For the text-containing cell, return its midpoint in [x, y] coordinate format. 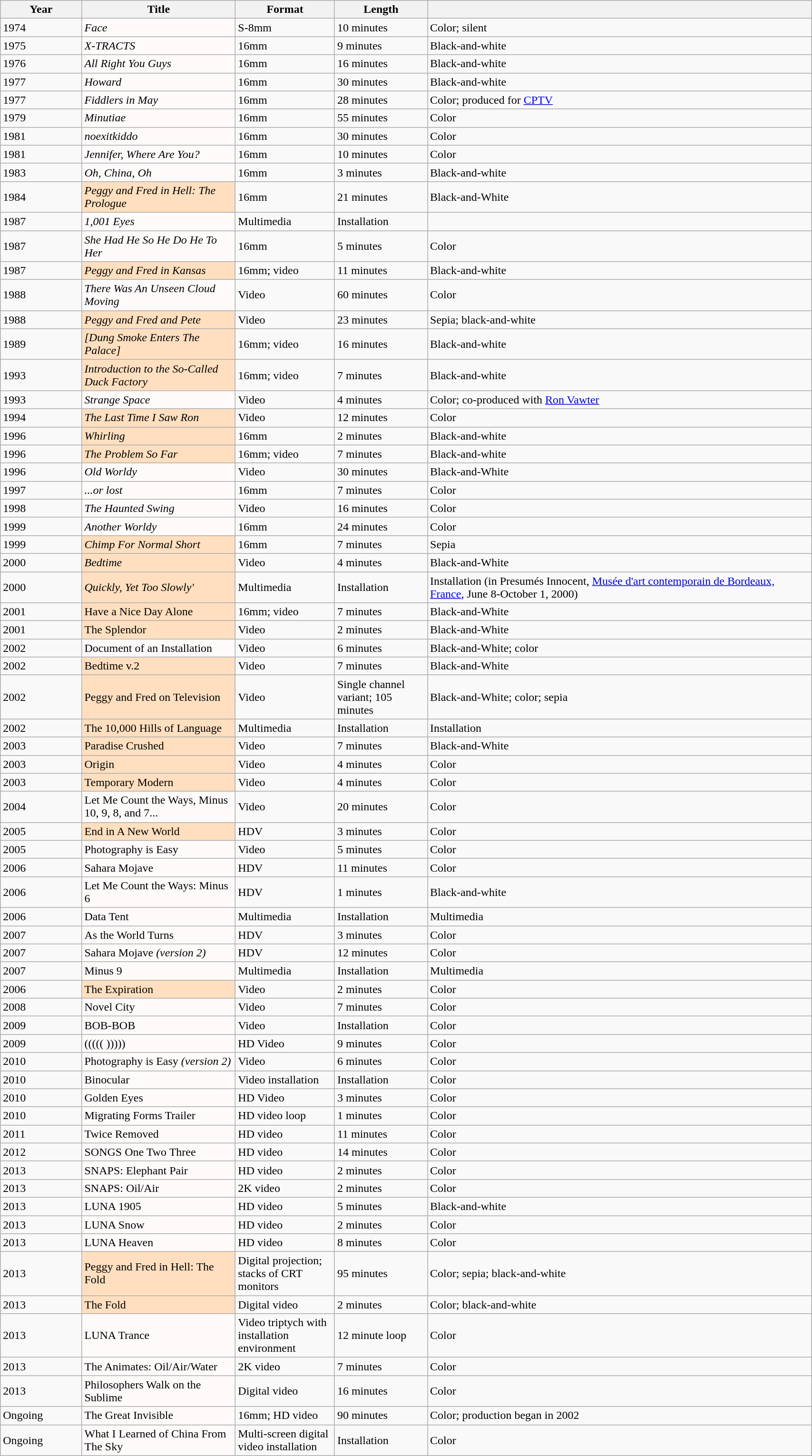
Sepia [619, 544]
Minus 9 [159, 971]
Length [381, 10]
LUNA Trance [159, 1336]
1994 [41, 418]
Jennifer, Where Are You? [159, 154]
2011 [41, 1134]
The Splendor [159, 630]
2004 [41, 807]
90 minutes [381, 1416]
60 minutes [381, 295]
As the World Turns [159, 935]
Bedtime [159, 562]
Twice Removed [159, 1134]
Introduction to the So-Called Duck Factory [159, 375]
Peggy and Fred in Hell: The Prologue [159, 197]
HD video loop [285, 1116]
Year [41, 10]
Color; sepia; black-and-white [619, 1274]
LUNA Heaven [159, 1243]
Novel City [159, 1007]
Document of an Installation [159, 648]
The Expiration [159, 989]
24 minutes [381, 526]
Color; silent [619, 28]
Color; production began in 2002 [619, 1416]
The Animates: Oil/Air/Water [159, 1367]
SONGS One Two Three [159, 1152]
There Was An Unseen Cloud Moving [159, 295]
SNAPS: Oil/Air [159, 1188]
Color; produced for CPTV [619, 100]
...or lost [159, 490]
1979 [41, 118]
Color; black-and-white [619, 1305]
Howard [159, 82]
noexitkiddo [159, 136]
Minutiae [159, 118]
Face [159, 28]
Multi-screen digital video installation [285, 1440]
What I Learned of China From The Sky [159, 1440]
Bedtime v.2 [159, 666]
X-TRACTS [159, 46]
2012 [41, 1152]
SNAPS: Elephant Pair [159, 1170]
The Great Invisible [159, 1416]
Photography is Easy (version 2) [159, 1062]
Video triptych with installation environment [285, 1336]
Fiddlers in May [159, 100]
2008 [41, 1007]
23 minutes [381, 320]
((((( ))))) [159, 1043]
1989 [41, 344]
1984 [41, 197]
1998 [41, 508]
End in A New World [159, 831]
Strange Space [159, 400]
Photography is Easy [159, 849]
All Right You Guys [159, 64]
Golden Eyes [159, 1098]
Another Worldy [159, 526]
The Problem So Far [159, 454]
Video installation [285, 1080]
21 minutes [381, 197]
Color; co-produced with Ron Vawter [619, 400]
20 minutes [381, 807]
8 minutes [381, 1243]
Peggy and Fred on Television [159, 697]
1974 [41, 28]
Whirling [159, 436]
Migrating Forms Trailer [159, 1116]
BOB-BOB [159, 1025]
LUNA Snow [159, 1224]
Black-and-White; color [619, 648]
Old Worldy [159, 472]
The Fold [159, 1305]
Binocular [159, 1080]
Data Tent [159, 916]
16mm; HD video [285, 1416]
The Last Time I Saw Ron [159, 418]
Peggy and Fred and Pete [159, 320]
55 minutes [381, 118]
The Haunted Swing [159, 508]
Peggy and Fred in Kansas [159, 271]
Quickly, Yet Too Slowly' [159, 587]
Format [285, 10]
Let Me Count the Ways: Minus 6 [159, 892]
Title [159, 10]
Origin [159, 764]
28 minutes [381, 100]
Philosophers Walk on the Sublime [159, 1391]
12 minute loop [381, 1336]
1975 [41, 46]
LUNA 1905 [159, 1206]
[Dung Smoke Enters The Palace] [159, 344]
Peggy and Fred in Hell: The Fold [159, 1274]
She Had He So He Do He To Her [159, 246]
Let Me Count the Ways, Minus 10, 9, 8, and 7... [159, 807]
Sepia; black-and-white [619, 320]
Paradise Crushed [159, 746]
14 minutes [381, 1152]
1,001 Eyes [159, 221]
Sahara Mojave [159, 867]
The 10,000 Hills of Language [159, 728]
Have a Nice Day Alone [159, 612]
Chimp For Normal Short [159, 544]
95 minutes [381, 1274]
S-8mm [285, 28]
Single channel variant; 105 minutes [381, 697]
1983 [41, 172]
Sahara Mojave (version 2) [159, 953]
Temporary Modern [159, 782]
Black-and-White; color; sepia [619, 697]
Digital projection; stacks of CRT monitors [285, 1274]
1976 [41, 64]
Oh, China, Oh [159, 172]
1997 [41, 490]
Installation (in Presumés Innocent, Musée d'art contemporain de Bordeaux, France, June 8-October 1, 2000) [619, 587]
